Pinpoint the cell where the given text exists, returning its (x, y) midpoint coordinate. 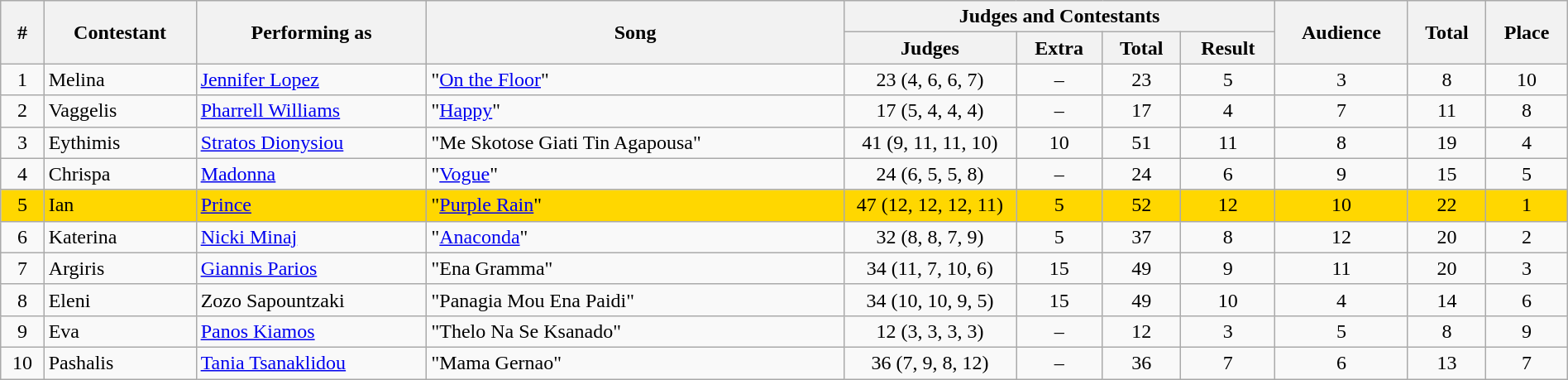
52 (1141, 205)
Argiris (120, 268)
47 (12, 12, 12, 11) (930, 205)
"Purple Rain" (635, 205)
Pashalis (120, 363)
Audience (1341, 32)
13 (1447, 363)
# (22, 32)
Song (635, 32)
"Me Skotose Giati Tin Agapousa" (635, 142)
17 (5, 4, 4, 4) (930, 111)
Madonna (311, 174)
Place (1527, 32)
Melina (120, 79)
Vaggelis (120, 111)
34 (10, 10, 9, 5) (930, 300)
"Vogue" (635, 174)
Judges and Contestants (1059, 17)
41 (9, 11, 11, 10) (930, 142)
36 (1141, 363)
"Mama Gernao" (635, 363)
Eythimis (120, 142)
34 (11, 7, 10, 6) (930, 268)
"Happy" (635, 111)
Zozo Sapountzaki (311, 300)
36 (7, 9, 8, 12) (930, 363)
Chrispa (120, 174)
22 (1447, 205)
"Ena Gramma" (635, 268)
Katerina (120, 237)
Nicki Minaj (311, 237)
Ian (120, 205)
Stratos Dionysiou (311, 142)
23 (4, 6, 6, 7) (930, 79)
Panos Kiamos (311, 331)
"Panagia Mou Ena Paidi" (635, 300)
Eleni (120, 300)
24 (1141, 174)
37 (1141, 237)
"Thelo Na Se Ksanado" (635, 331)
14 (1447, 300)
Eva (120, 331)
"Anaconda" (635, 237)
19 (1447, 142)
24 (6, 5, 5, 8) (930, 174)
32 (8, 8, 7, 9) (930, 237)
Performing as (311, 32)
17 (1141, 111)
51 (1141, 142)
Prince (311, 205)
Judges (930, 48)
Jennifer Lopez (311, 79)
23 (1141, 79)
Tania Tsanaklidou (311, 363)
Giannis Parios (311, 268)
"On the Floor" (635, 79)
Result (1228, 48)
Contestant (120, 32)
12 (3, 3, 3, 3) (930, 331)
Pharrell Williams (311, 111)
Extra (1059, 48)
